Return the [X, Y] coordinate for the center point of the cell that contains the specified text.  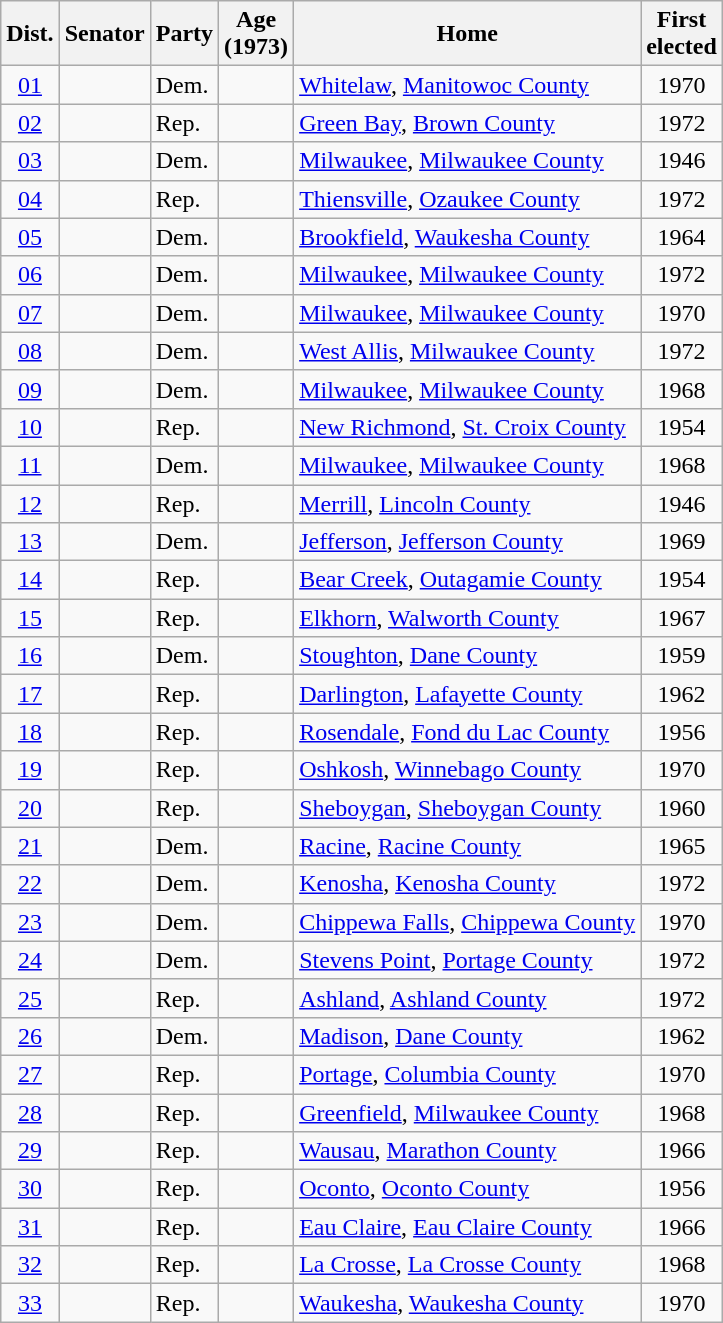
Elkhorn, Walworth County [468, 618]
05 [30, 237]
Oconto, Oconto County [468, 1189]
Green Bay, Brown County [468, 123]
25 [30, 998]
1960 [682, 808]
22 [30, 884]
03 [30, 161]
Dist. [30, 34]
12 [30, 503]
08 [30, 351]
Oshkosh, Winnebago County [468, 770]
1967 [682, 618]
29 [30, 1151]
Greenfield, Milwaukee County [468, 1113]
14 [30, 580]
Thiensville, Ozaukee County [468, 199]
1965 [682, 846]
Sheboygan, Sheboygan County [468, 808]
Eau Claire, Eau Claire County [468, 1227]
24 [30, 960]
17 [30, 694]
09 [30, 389]
Party [184, 34]
27 [30, 1074]
28 [30, 1113]
Bear Creek, Outagamie County [468, 580]
16 [30, 656]
04 [30, 199]
32 [30, 1265]
Merrill, Lincoln County [468, 503]
26 [30, 1036]
Firstelected [682, 34]
Senator [104, 34]
23 [30, 922]
Wausau, Marathon County [468, 1151]
Kenosha, Kenosha County [468, 884]
Madison, Dane County [468, 1036]
1964 [682, 237]
Racine, Racine County [468, 846]
Darlington, Lafayette County [468, 694]
20 [30, 808]
La Crosse, La Crosse County [468, 1265]
Age(1973) [256, 34]
Chippewa Falls, Chippewa County [468, 922]
02 [30, 123]
11 [30, 465]
Portage, Columbia County [468, 1074]
10 [30, 427]
Jefferson, Jefferson County [468, 542]
Waukesha, Waukesha County [468, 1303]
West Allis, Milwaukee County [468, 351]
01 [30, 85]
13 [30, 542]
06 [30, 275]
07 [30, 313]
New Richmond, St. Croix County [468, 427]
Brookfield, Waukesha County [468, 237]
30 [30, 1189]
Stevens Point, Portage County [468, 960]
1959 [682, 656]
Stoughton, Dane County [468, 656]
Rosendale, Fond du Lac County [468, 732]
19 [30, 770]
Ashland, Ashland County [468, 998]
33 [30, 1303]
Home [468, 34]
Whitelaw, Manitowoc County [468, 85]
1969 [682, 542]
21 [30, 846]
31 [30, 1227]
15 [30, 618]
18 [30, 732]
